Identify which cell holds the provided text, then report its (x, y) central coordinate. 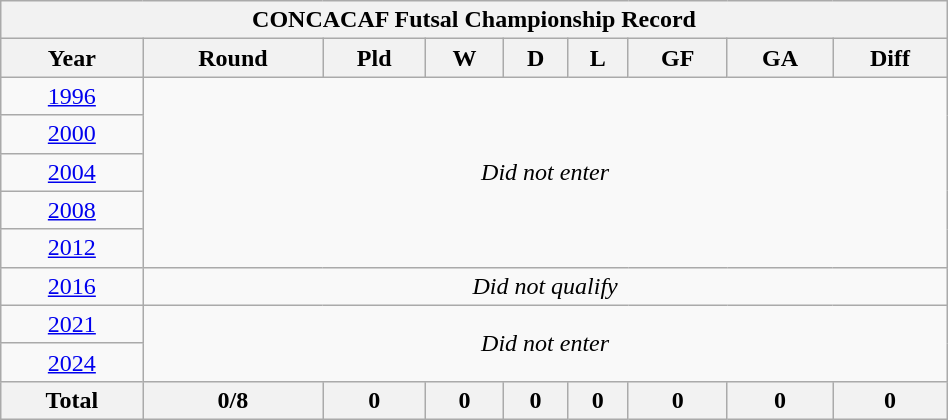
2016 (72, 286)
Total (72, 400)
GF (678, 58)
Round (233, 58)
L (598, 58)
1996 (72, 96)
D (536, 58)
CONCACAF Futsal Championship Record (474, 20)
2012 (72, 248)
Pld (374, 58)
2021 (72, 324)
GA (780, 58)
Diff (890, 58)
Did not qualify (545, 286)
0/8 (233, 400)
2024 (72, 362)
W (464, 58)
2000 (72, 134)
2004 (72, 172)
2008 (72, 210)
Year (72, 58)
